Determine the [x, y] coordinate at the center of the cell enclosing the given text.  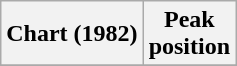
Chart (1982) [72, 34]
Peakposition [189, 34]
